Detect which cell encompasses the target text, then output its (x, y) center coordinate. 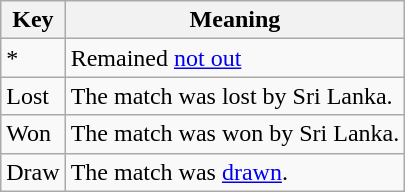
The match was won by Sri Lanka. (235, 134)
The match was drawn. (235, 172)
Draw (33, 172)
The match was lost by Sri Lanka. (235, 96)
Won (33, 134)
Key (33, 20)
Meaning (235, 20)
Remained not out (235, 58)
Lost (33, 96)
* (33, 58)
